Detect which cell encompasses the target text, then output its [x, y] center coordinate. 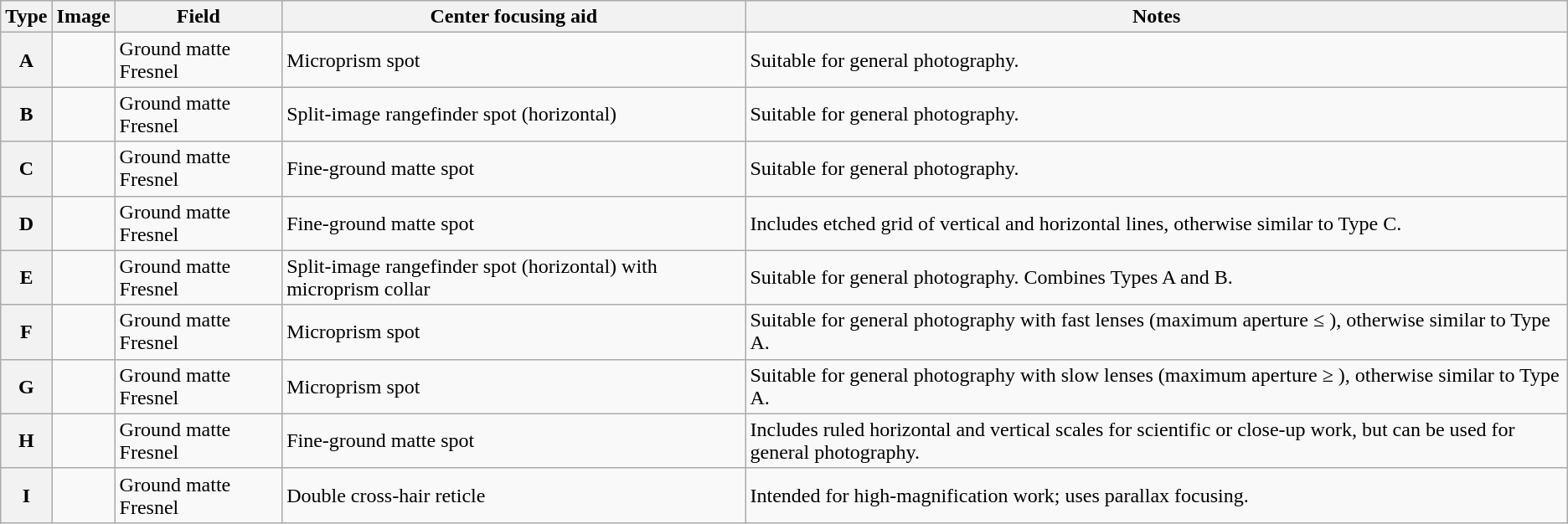
Field [199, 17]
D [27, 223]
C [27, 169]
H [27, 440]
Image [84, 17]
Includes ruled horizontal and vertical scales for scientific or close-up work, but can be used for general photography. [1156, 440]
Center focusing aid [514, 17]
Type [27, 17]
G [27, 387]
F [27, 331]
Includes etched grid of vertical and horizontal lines, otherwise similar to Type C. [1156, 223]
B [27, 114]
Split-image rangefinder spot (horizontal) with microprism collar [514, 278]
Split-image rangefinder spot (horizontal) [514, 114]
Suitable for general photography with slow lenses (maximum aperture ≥ ), otherwise similar to Type A. [1156, 387]
E [27, 278]
Suitable for general photography. Combines Types A and B. [1156, 278]
Intended for high-magnification work; uses parallax focusing. [1156, 496]
I [27, 496]
Notes [1156, 17]
Double cross-hair reticle [514, 496]
Suitable for general photography with fast lenses (maximum aperture ≤ ), otherwise similar to Type A. [1156, 331]
A [27, 60]
